Find where the given text appears and provide that cell's center as [X, Y] coordinate. 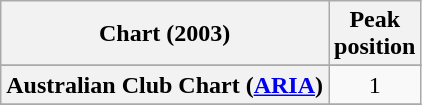
Australian Club Chart (ARIA) [165, 85]
Peakposition [374, 34]
Chart (2003) [165, 34]
1 [374, 85]
